Determine the (x, y) coordinate at the center of the cell enclosing the given text.  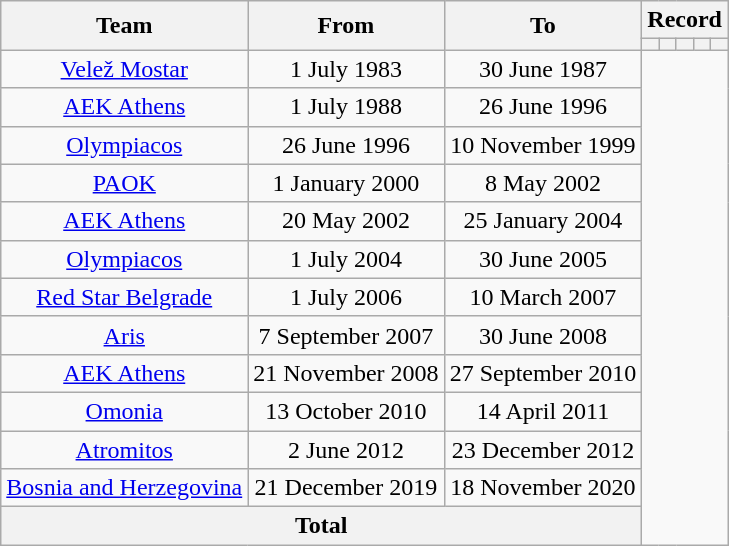
1 January 2000 (346, 183)
18 November 2020 (543, 488)
Omonia (124, 411)
1 July 2006 (346, 297)
21 December 2019 (346, 488)
7 September 2007 (346, 335)
1 July 2004 (346, 259)
Team (124, 26)
14 April 2011 (543, 411)
10 March 2007 (543, 297)
Total (322, 526)
30 June 2008 (543, 335)
25 January 2004 (543, 221)
2 June 2012 (346, 449)
Red Star Belgrade (124, 297)
Record (685, 20)
10 November 1999 (543, 145)
23 December 2012 (543, 449)
PAOK (124, 183)
27 September 2010 (543, 373)
1 July 1983 (346, 69)
13 October 2010 (346, 411)
20 May 2002 (346, 221)
21 November 2008 (346, 373)
Aris (124, 335)
To (543, 26)
1 July 1988 (346, 107)
30 June 1987 (543, 69)
Velež Mostar (124, 69)
Bosnia and Herzegovina (124, 488)
8 May 2002 (543, 183)
Atromitos (124, 449)
From (346, 26)
30 June 2005 (543, 259)
